Return [X, Y] of the center of cell containing provided text 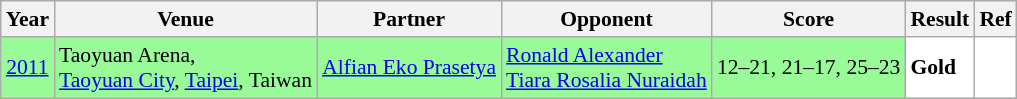
Venue [186, 19]
Result [940, 19]
Ronald Alexander Tiara Rosalia Nuraidah [606, 68]
Year [28, 19]
Ref [995, 19]
Taoyuan Arena,Taoyuan City, Taipei, Taiwan [186, 68]
Opponent [606, 19]
Score [809, 19]
Partner [409, 19]
Alfian Eko Prasetya [409, 68]
Gold [940, 68]
2011 [28, 68]
12–21, 21–17, 25–23 [809, 68]
